Output the [x, y] coordinate of the center of the cell containing the given text.  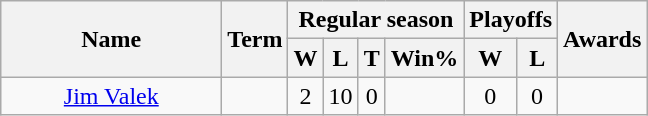
Playoffs [511, 20]
Win% [424, 58]
10 [340, 96]
Name [112, 39]
Awards [602, 39]
Jim Valek [112, 96]
2 [306, 96]
Regular season [376, 20]
T [372, 58]
Term [255, 39]
